Scan for the cell matching the given text and deliver its [x, y] coordinate at center. 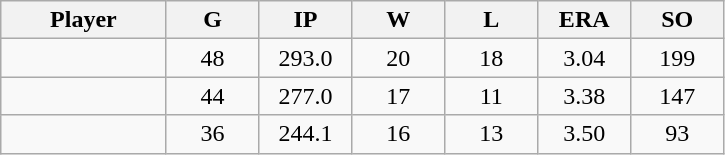
3.50 [584, 134]
17 [398, 96]
199 [678, 58]
3.38 [584, 96]
SO [678, 20]
293.0 [306, 58]
20 [398, 58]
93 [678, 134]
ERA [584, 20]
3.04 [584, 58]
44 [212, 96]
147 [678, 96]
18 [492, 58]
IP [306, 20]
277.0 [306, 96]
L [492, 20]
Player [84, 20]
36 [212, 134]
W [398, 20]
11 [492, 96]
16 [398, 134]
244.1 [306, 134]
G [212, 20]
48 [212, 58]
13 [492, 134]
